Determine the [x, y] coordinate at the center of the cell enclosing the given text.  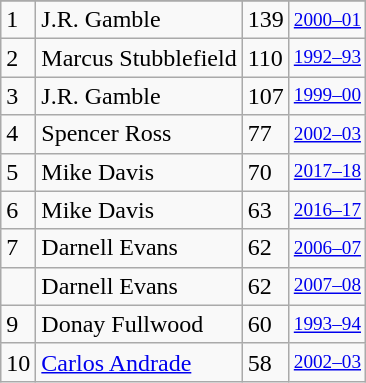
139 [266, 20]
63 [266, 210]
1992–93 [327, 58]
2016–17 [327, 210]
1999–00 [327, 96]
Donay Fullwood [139, 324]
7 [18, 248]
1993–94 [327, 324]
77 [266, 134]
2000–01 [327, 20]
60 [266, 324]
4 [18, 134]
2 [18, 58]
58 [266, 362]
107 [266, 96]
2017–18 [327, 172]
10 [18, 362]
70 [266, 172]
Carlos Andrade [139, 362]
6 [18, 210]
110 [266, 58]
2006–07 [327, 248]
1 [18, 20]
Marcus Stubblefield [139, 58]
9 [18, 324]
Spencer Ross [139, 134]
2007–08 [327, 286]
5 [18, 172]
3 [18, 96]
